Detect which cell encompasses the target text, then output its [x, y] center coordinate. 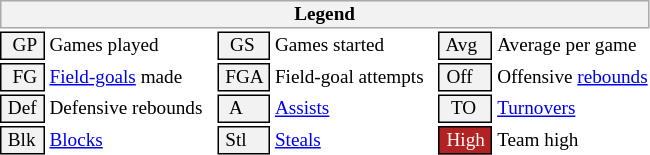
High [466, 140]
Legend [324, 14]
TO [466, 108]
FGA [244, 77]
Blocks [131, 140]
Games started [354, 46]
Field-goals made [131, 77]
Off [466, 77]
Turnovers [573, 108]
Team high [573, 140]
GS [244, 46]
Avg [466, 46]
Average per game [573, 46]
Steals [354, 140]
Games played [131, 46]
Defensive rebounds [131, 108]
Blk [22, 140]
Stl [244, 140]
GP [22, 46]
Def [22, 108]
Assists [354, 108]
A [244, 108]
Offensive rebounds [573, 77]
Field-goal attempts [354, 77]
FG [22, 77]
